Output the (x, y) coordinate of the center of the cell containing the given text.  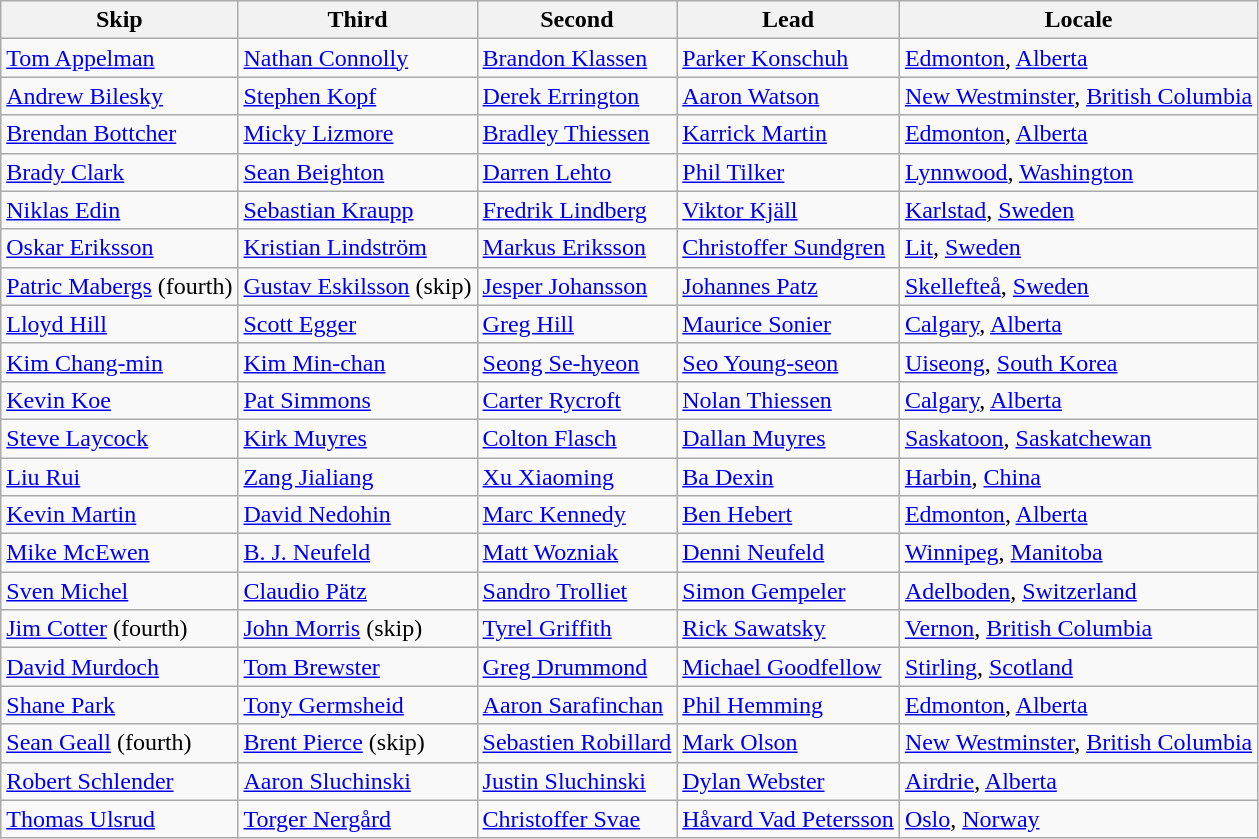
Marc Kennedy (577, 515)
Robert Schlender (120, 781)
Jesper Johansson (577, 286)
Lit, Sweden (1078, 248)
Niklas Edin (120, 210)
Locale (1078, 20)
B. J. Neufeld (358, 553)
Phil Hemming (788, 705)
Ben Hebert (788, 515)
Seo Young-seon (788, 362)
Adelboden, Switzerland (1078, 591)
Christoffer Svae (577, 819)
Christoffer Sundgren (788, 248)
Tyrel Griffith (577, 629)
Micky Lizmore (358, 134)
David Nedohin (358, 515)
Lynnwood, Washington (1078, 172)
Nolan Thiessen (788, 400)
Kristian Lindström (358, 248)
Karlstad, Sweden (1078, 210)
Jim Cotter (fourth) (120, 629)
Claudio Pätz (358, 591)
Airdrie, Alberta (1078, 781)
Second (577, 20)
Viktor Kjäll (788, 210)
Pat Simmons (358, 400)
Tom Appelman (120, 58)
Vernon, British Columbia (1078, 629)
Thomas Ulsrud (120, 819)
Oskar Eriksson (120, 248)
Lloyd Hill (120, 324)
Shane Park (120, 705)
Carter Rycroft (577, 400)
Aaron Watson (788, 96)
Lead (788, 20)
Brent Pierce (skip) (358, 743)
Torger Nergård (358, 819)
Kim Min-chan (358, 362)
Stephen Kopf (358, 96)
Harbin, China (1078, 477)
Sven Michel (120, 591)
Sandro Trolliet (577, 591)
Seong Se-hyeon (577, 362)
Aaron Sluchinski (358, 781)
John Morris (skip) (358, 629)
Aaron Sarafinchan (577, 705)
Fredrik Lindberg (577, 210)
Scott Egger (358, 324)
Zang Jialiang (358, 477)
Tom Brewster (358, 667)
Greg Drummond (577, 667)
Simon Gempeler (788, 591)
Michael Goodfellow (788, 667)
Xu Xiaoming (577, 477)
Derek Errington (577, 96)
Mike McEwen (120, 553)
Saskatoon, Saskatchewan (1078, 438)
Denni Neufeld (788, 553)
Johannes Patz (788, 286)
Stirling, Scotland (1078, 667)
Sean Beighton (358, 172)
Winnipeg, Manitoba (1078, 553)
Kevin Koe (120, 400)
Rick Sawatsky (788, 629)
Brandon Klassen (577, 58)
Nathan Connolly (358, 58)
Liu Rui (120, 477)
Gustav Eskilsson (skip) (358, 286)
Kirk Muyres (358, 438)
Tony Germsheid (358, 705)
Dylan Webster (788, 781)
Karrick Martin (788, 134)
Kevin Martin (120, 515)
Uiseong, South Korea (1078, 362)
Markus Eriksson (577, 248)
Brady Clark (120, 172)
Maurice Sonier (788, 324)
Andrew Bilesky (120, 96)
Sebastien Robillard (577, 743)
Justin Sluchinski (577, 781)
Sean Geall (fourth) (120, 743)
David Murdoch (120, 667)
Colton Flasch (577, 438)
Oslo, Norway (1078, 819)
Bradley Thiessen (577, 134)
Kim Chang-min (120, 362)
Parker Konschuh (788, 58)
Phil Tilker (788, 172)
Steve Laycock (120, 438)
Håvard Vad Petersson (788, 819)
Greg Hill (577, 324)
Matt Wozniak (577, 553)
Skip (120, 20)
Mark Olson (788, 743)
Skellefteå, Sweden (1078, 286)
Patric Mabergs (fourth) (120, 286)
Sebastian Kraupp (358, 210)
Dallan Muyres (788, 438)
Brendan Bottcher (120, 134)
Third (358, 20)
Ba Dexin (788, 477)
Darren Lehto (577, 172)
